Determine the [X, Y] coordinate at the center of the cell enclosing the given text.  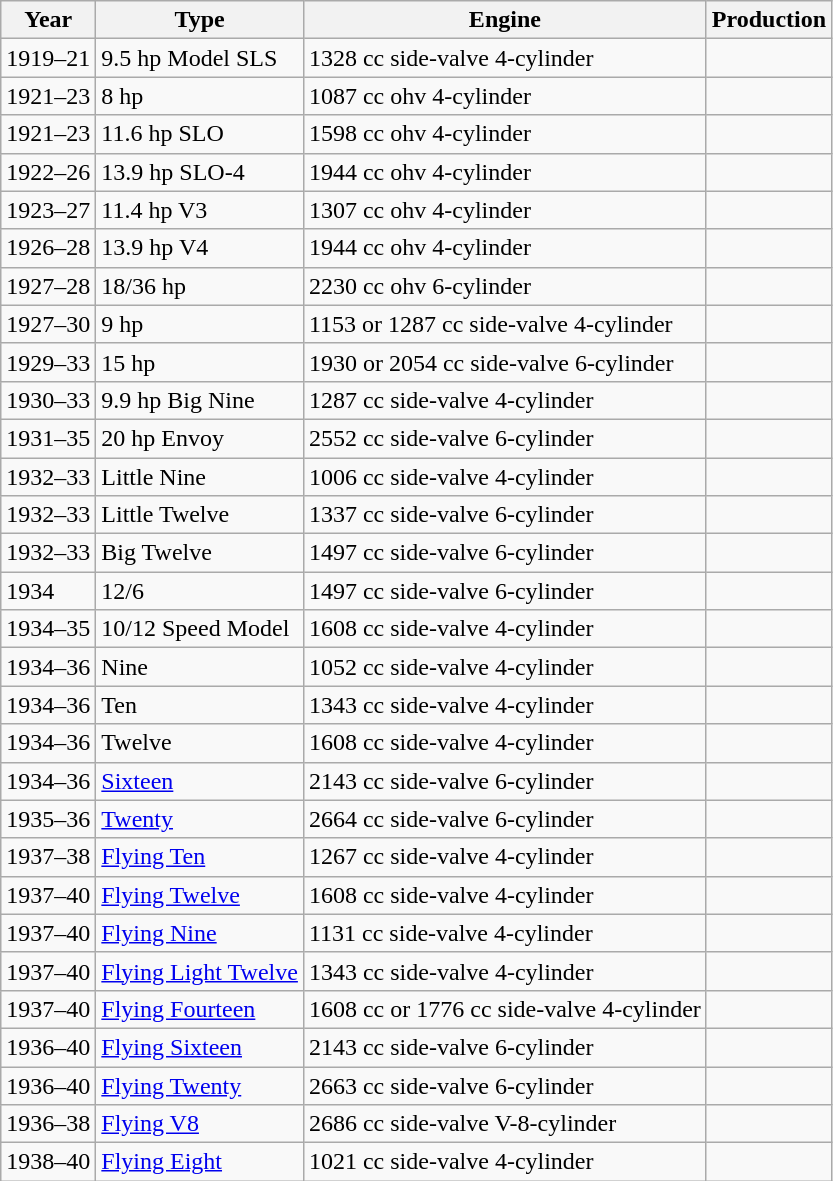
Engine [504, 20]
12/6 [200, 591]
Flying Nine [200, 933]
Twenty [200, 819]
1267 cc side-valve 4-cylinder [504, 857]
1006 cc side-valve 4-cylinder [504, 477]
1307 cc ohv 4-cylinder [504, 210]
13.9 hp SLO-4 [200, 172]
Type [200, 20]
1337 cc side-valve 6-cylinder [504, 515]
Twelve [200, 743]
1934–35 [48, 629]
1927–28 [48, 286]
Production [768, 20]
1328 cc side-valve 4-cylinder [504, 58]
1287 cc side-valve 4-cylinder [504, 400]
1935–36 [48, 819]
1926–28 [48, 248]
Flying Twelve [200, 895]
1598 cc ohv 4-cylinder [504, 134]
Nine [200, 667]
1922–26 [48, 172]
1021 cc side-valve 4-cylinder [504, 1162]
Flying Light Twelve [200, 971]
Flying Twenty [200, 1085]
9.9 hp Big Nine [200, 400]
1927–30 [48, 324]
9 hp [200, 324]
15 hp [200, 362]
1938–40 [48, 1162]
1929–33 [48, 362]
2664 cc side-valve 6-cylinder [504, 819]
1153 or 1287 cc side-valve 4-cylinder [504, 324]
1131 cc side-valve 4-cylinder [504, 933]
Little Nine [200, 477]
1936–38 [48, 1124]
1930–33 [48, 400]
11.4 hp V3 [200, 210]
1919–21 [48, 58]
2686 cc side-valve V-8-cylinder [504, 1124]
9.5 hp Model SLS [200, 58]
10/12 Speed Model [200, 629]
Ten [200, 705]
2663 cc side-valve 6-cylinder [504, 1085]
1608 cc or 1776 cc side-valve 4-cylinder [504, 1009]
1052 cc side-valve 4-cylinder [504, 667]
2552 cc side-valve 6-cylinder [504, 438]
11.6 hp SLO [200, 134]
1087 cc ohv 4-cylinder [504, 96]
1931–35 [48, 438]
Flying V8 [200, 1124]
1923–27 [48, 210]
Little Twelve [200, 515]
Flying Ten [200, 857]
Year [48, 20]
Flying Eight [200, 1162]
Sixteen [200, 781]
2230 cc ohv 6-cylinder [504, 286]
1930 or 2054 cc side-valve 6-cylinder [504, 362]
13.9 hp V4 [200, 248]
1934 [48, 591]
20 hp Envoy [200, 438]
Flying Sixteen [200, 1047]
8 hp [200, 96]
1937–38 [48, 857]
Big Twelve [200, 553]
Flying Fourteen [200, 1009]
18/36 hp [200, 286]
